Determine the (X, Y) coordinate at the center of the cell enclosing the given text.  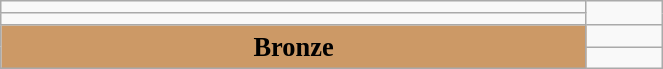
Bronze (294, 46)
